Provide the [x, y] coordinate of the cell's center where the given text is located.  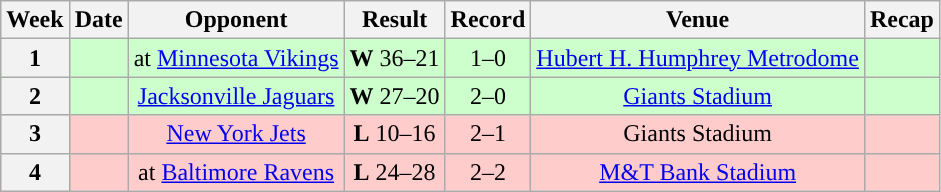
L 24–28 [394, 172]
3 [35, 134]
Record [488, 20]
at Minnesota Vikings [236, 58]
2–0 [488, 96]
W 27–20 [394, 96]
New York Jets [236, 134]
2–1 [488, 134]
2–2 [488, 172]
W 36–21 [394, 58]
2 [35, 96]
Recap [902, 20]
Result [394, 20]
Jacksonville Jaguars [236, 96]
M&T Bank Stadium [698, 172]
Date [98, 20]
at Baltimore Ravens [236, 172]
L 10–16 [394, 134]
4 [35, 172]
1 [35, 58]
Venue [698, 20]
Week [35, 20]
1–0 [488, 58]
Opponent [236, 20]
Hubert H. Humphrey Metrodome [698, 58]
